Pinpoint the cell where the given text exists, returning its [x, y] midpoint coordinate. 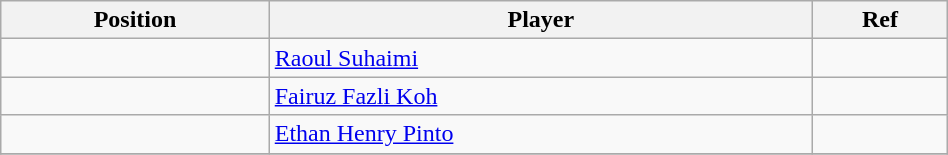
Player [540, 20]
Raoul Suhaimi [540, 58]
Fairuz Fazli Koh [540, 96]
Ethan Henry Pinto [540, 134]
Position [135, 20]
Ref [880, 20]
